Search for the cell housing the specified text and yield its [x, y] center coordinate. 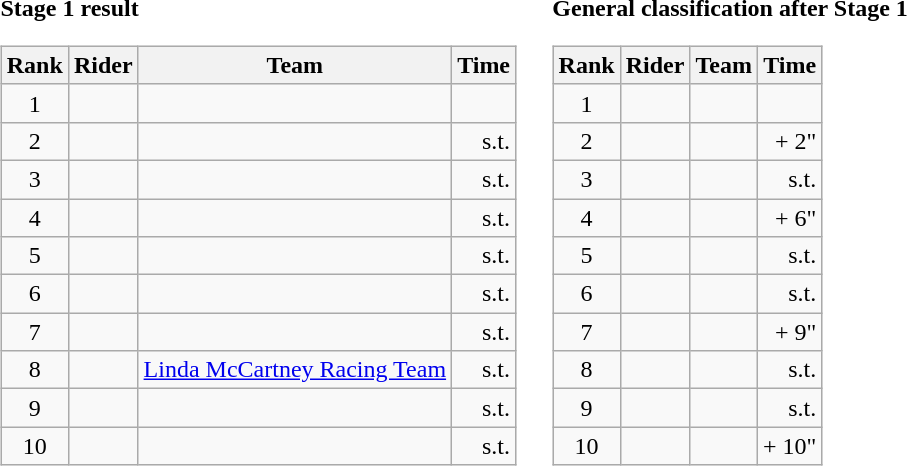
+ 6" [789, 217]
+ 9" [789, 332]
Linda McCartney Racing Team [295, 370]
+ 2" [789, 141]
+ 10" [789, 446]
